Locate the cell with the specified text and output its (X, Y) center coordinate. 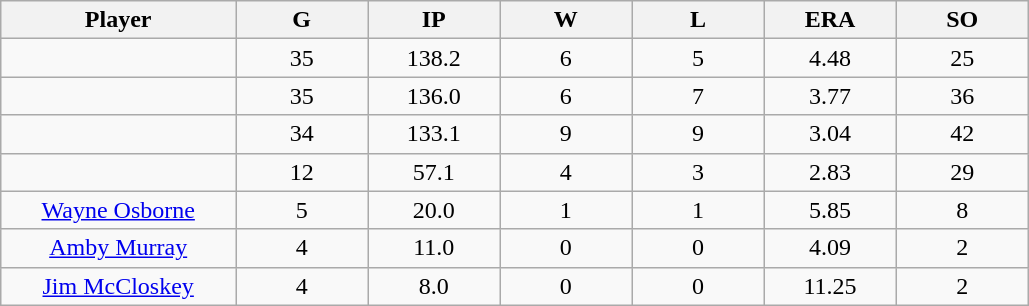
42 (962, 134)
IP (434, 20)
29 (962, 172)
11.25 (830, 286)
W (566, 20)
7 (698, 96)
25 (962, 58)
Amby Murray (118, 248)
8 (962, 210)
Player (118, 20)
Jim McCloskey (118, 286)
34 (302, 134)
133.1 (434, 134)
3.04 (830, 134)
2.83 (830, 172)
3.77 (830, 96)
138.2 (434, 58)
Wayne Osborne (118, 210)
SO (962, 20)
11.0 (434, 248)
ERA (830, 20)
5.85 (830, 210)
136.0 (434, 96)
12 (302, 172)
L (698, 20)
36 (962, 96)
8.0 (434, 286)
4.48 (830, 58)
20.0 (434, 210)
3 (698, 172)
4.09 (830, 248)
G (302, 20)
57.1 (434, 172)
